Capture the cell that displays the provided text and extract its (X, Y) central coordinate. 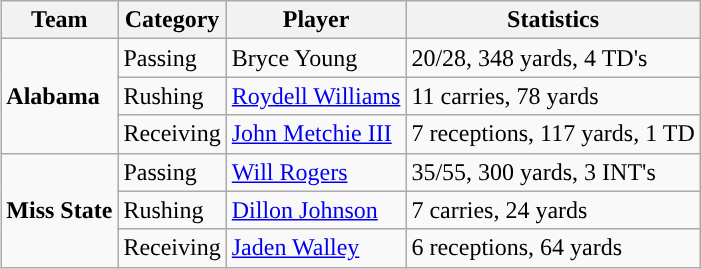
Category (172, 20)
Will Rogers (316, 172)
Miss State (60, 210)
Team (60, 20)
Statistics (553, 20)
Bryce Young (316, 58)
Roydell Williams (316, 96)
35/55, 300 yards, 3 INT's (553, 172)
Dillon Johnson (316, 210)
20/28, 348 yards, 4 TD's (553, 58)
6 receptions, 64 yards (553, 248)
John Metchie III (316, 134)
Alabama (60, 96)
Jaden Walley (316, 248)
7 carries, 24 yards (553, 210)
Player (316, 20)
11 carries, 78 yards (553, 96)
7 receptions, 117 yards, 1 TD (553, 134)
